Determine the [X, Y] coordinate at the center of the cell enclosing the given text.  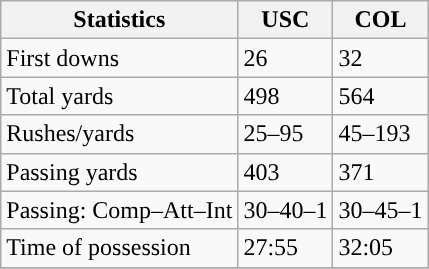
25–95 [286, 134]
32:05 [380, 248]
Passing yards [120, 172]
Total yards [120, 96]
First downs [120, 58]
403 [286, 172]
32 [380, 58]
30–45–1 [380, 210]
USC [286, 20]
Passing: Comp–Att–Int [120, 210]
30–40–1 [286, 210]
564 [380, 96]
498 [286, 96]
371 [380, 172]
COL [380, 20]
45–193 [380, 134]
26 [286, 58]
Statistics [120, 20]
27:55 [286, 248]
Time of possession [120, 248]
Rushes/yards [120, 134]
